Extract the (X, Y) coordinate from the center of the cell holding the provided text.  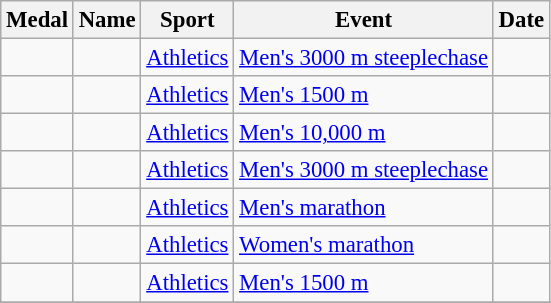
Men's 10,000 m (364, 133)
Medal (38, 20)
Women's marathon (364, 245)
Event (364, 20)
Date (521, 20)
Men's marathon (364, 208)
Name (107, 20)
Sport (188, 20)
